Identify which cell holds the provided text, then report its [x, y] central coordinate. 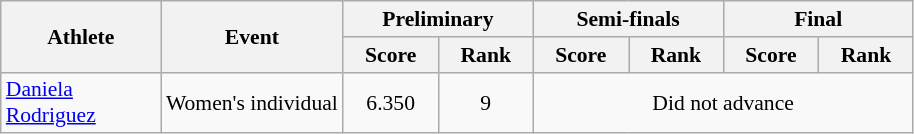
9 [485, 102]
Semi-finals [628, 19]
6.350 [391, 102]
Did not advance [723, 102]
Event [252, 36]
Final [818, 19]
Preliminary [438, 19]
Women's individual [252, 102]
Athlete [81, 36]
Daniela Rodriguez [81, 102]
